Provide the (X, Y) coordinate of the cell's center where the given text is located.  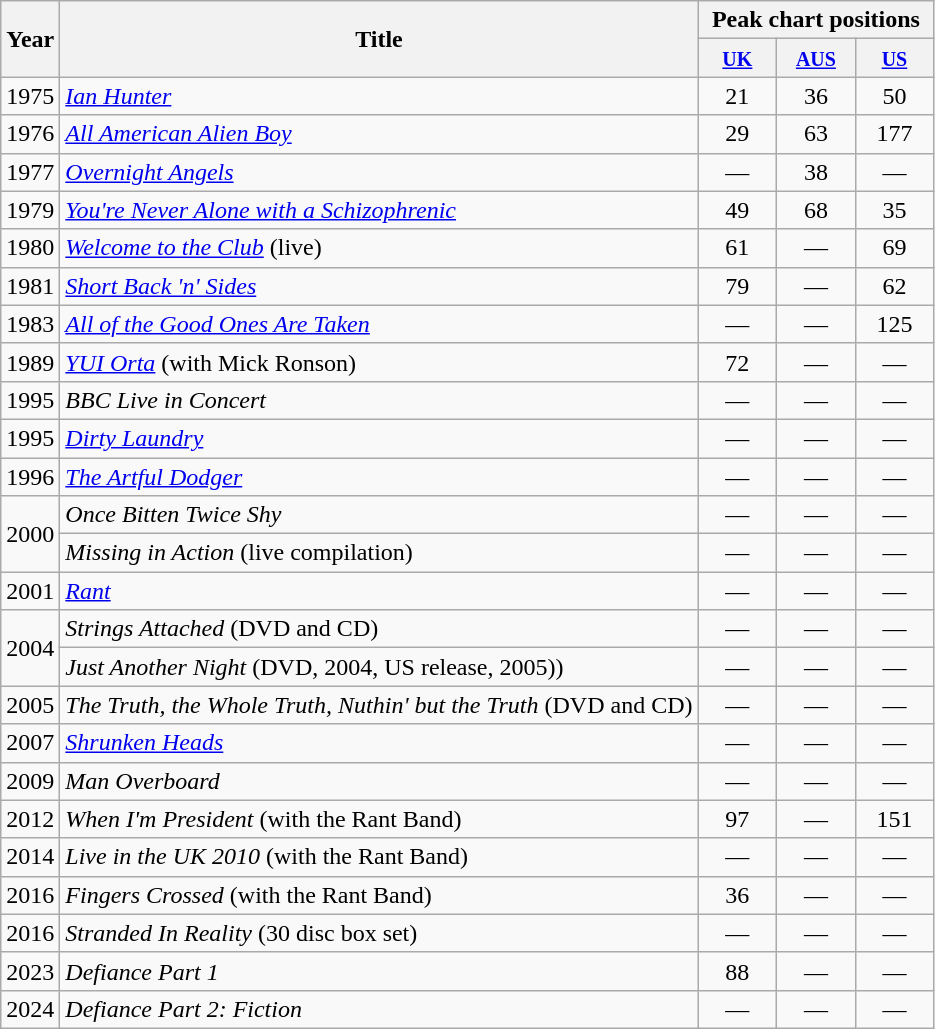
Short Back 'n' Sides (379, 286)
2023 (30, 971)
The Truth, the Whole Truth, Nuthin' but the Truth (DVD and CD) (379, 705)
63 (816, 134)
When I'm President (with the Rant Band) (379, 819)
177 (894, 134)
2014 (30, 857)
72 (738, 362)
Shrunken Heads (379, 743)
YUI Orta (with Mick Ronson) (379, 362)
1979 (30, 210)
1976 (30, 134)
Ian Hunter (379, 96)
Strings Attached (DVD and CD) (379, 629)
Fingers Crossed (with the Rant Band) (379, 895)
151 (894, 819)
UK (738, 58)
1980 (30, 248)
1989 (30, 362)
2024 (30, 1009)
US (894, 58)
1981 (30, 286)
97 (738, 819)
Dirty Laundry (379, 438)
Stranded In Reality (30 disc box set) (379, 933)
Defiance Part 1 (379, 971)
Title (379, 39)
AUS (816, 58)
88 (738, 971)
Defiance Part 2: Fiction (379, 1009)
61 (738, 248)
29 (738, 134)
21 (738, 96)
35 (894, 210)
1983 (30, 324)
Peak chart positions (816, 20)
BBC Live in Concert (379, 400)
Live in the UK 2010 (with the Rant Band) (379, 857)
62 (894, 286)
50 (894, 96)
Welcome to the Club (live) (379, 248)
69 (894, 248)
79 (738, 286)
Man Overboard (379, 781)
2007 (30, 743)
Missing in Action (live compilation) (379, 553)
Once Bitten Twice Shy (379, 515)
68 (816, 210)
38 (816, 172)
49 (738, 210)
2005 (30, 705)
You're Never Alone with a Schizophrenic (379, 210)
1977 (30, 172)
Overnight Angels (379, 172)
125 (894, 324)
All of the Good Ones Are Taken (379, 324)
Just Another Night (DVD, 2004, US release, 2005)) (379, 667)
2000 (30, 534)
2004 (30, 648)
Rant (379, 591)
1975 (30, 96)
1996 (30, 477)
2012 (30, 819)
Year (30, 39)
The Artful Dodger (379, 477)
All American Alien Boy (379, 134)
2009 (30, 781)
2001 (30, 591)
